Find where the given text appears and provide that cell's center as [X, Y] coordinate. 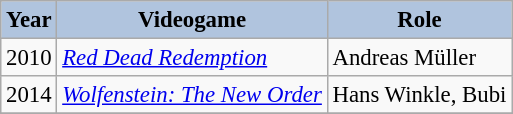
Year [29, 20]
2014 [29, 95]
Videogame [192, 20]
Red Dead Redemption [192, 58]
Andreas Müller [420, 58]
Role [420, 20]
Hans Winkle, Bubi [420, 95]
Wolfenstein: The New Order [192, 95]
2010 [29, 58]
